Search for the cell housing the specified text and yield its (x, y) center coordinate. 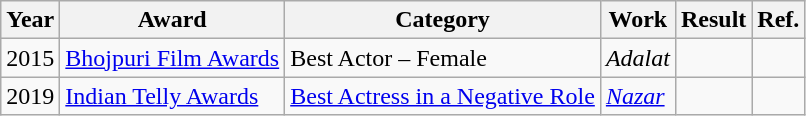
Ref. (778, 20)
Indian Telly Awards (172, 96)
Result (713, 20)
Award (172, 20)
Bhojpuri Film Awards (172, 58)
Best Actress in a Negative Role (443, 96)
Work (638, 20)
Year (30, 20)
Nazar (638, 96)
Category (443, 20)
2015 (30, 58)
2019 (30, 96)
Adalat (638, 58)
Best Actor – Female (443, 58)
